From the cell containing the given text, extract its center point as [x, y] coordinate. 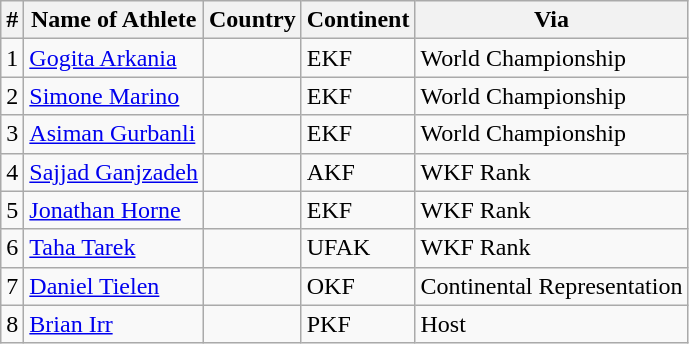
Jonathan Horne [114, 210]
AKF [358, 172]
Simone Marino [114, 96]
Daniel Tielen [114, 286]
3 [12, 134]
5 [12, 210]
Taha Tarek [114, 248]
Name of Athlete [114, 20]
Host [552, 324]
Country [252, 20]
2 [12, 96]
6 [12, 248]
UFAK [358, 248]
4 [12, 172]
Continental Representation [552, 286]
Brian Irr [114, 324]
# [12, 20]
Via [552, 20]
Continent [358, 20]
Asiman Gurbanli [114, 134]
1 [12, 58]
7 [12, 286]
Gogita Arkania [114, 58]
PKF [358, 324]
OKF [358, 286]
8 [12, 324]
Sajjad Ganjzadeh [114, 172]
